Find where the given text appears and provide that cell's center as (x, y) coordinate. 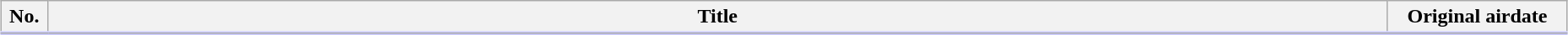
No. (24, 17)
Title (717, 17)
Original airdate (1478, 17)
